Return [X, Y] of the center of cell containing provided text 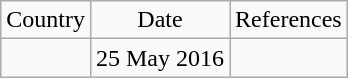
Country [46, 20]
Date [160, 20]
25 May 2016 [160, 58]
References [289, 20]
